Identify which cell holds the provided text, then report its [x, y] central coordinate. 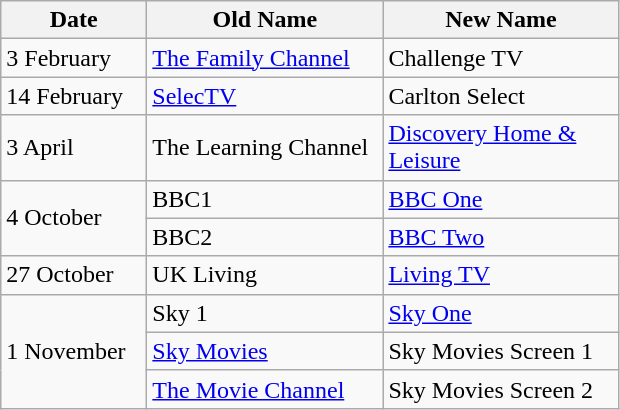
27 October [74, 275]
Carlton Select [501, 96]
The Learning Channel [265, 148]
Sky Movies Screen 2 [501, 389]
UK Living [265, 275]
Sky One [501, 313]
BBC2 [265, 237]
New Name [501, 20]
1 November [74, 351]
Date [74, 20]
BBC One [501, 199]
Sky Movies Screen 1 [501, 351]
Discovery Home & Leisure [501, 148]
SelecTV [265, 96]
Sky Movies [265, 351]
3 April [74, 148]
Sky 1 [265, 313]
BBC1 [265, 199]
14 February [74, 96]
The Family Channel [265, 58]
4 October [74, 218]
BBC Two [501, 237]
The Movie Channel [265, 389]
Challenge TV [501, 58]
Living TV [501, 275]
Old Name [265, 20]
3 February [74, 58]
